Return (X, Y) of the center of cell containing provided text 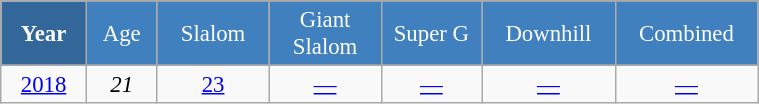
Year (44, 34)
Slalom (213, 34)
21 (122, 85)
2018 (44, 85)
Age (122, 34)
Combined (686, 34)
GiantSlalom (325, 34)
23 (213, 85)
Super G (432, 34)
Downhill (549, 34)
